Identify which cell holds the provided text, then report its (x, y) central coordinate. 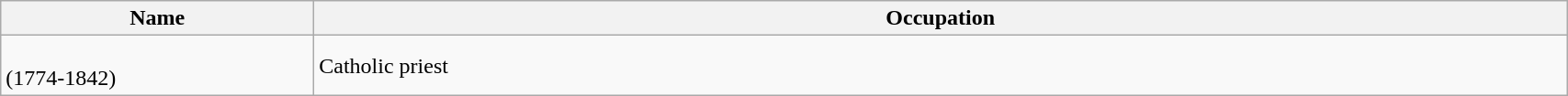
Occupation (941, 18)
Catholic priest (941, 66)
Name (158, 18)
(1774-1842) (158, 66)
